Determine the [X, Y] coordinate at the center of the cell enclosing the given text.  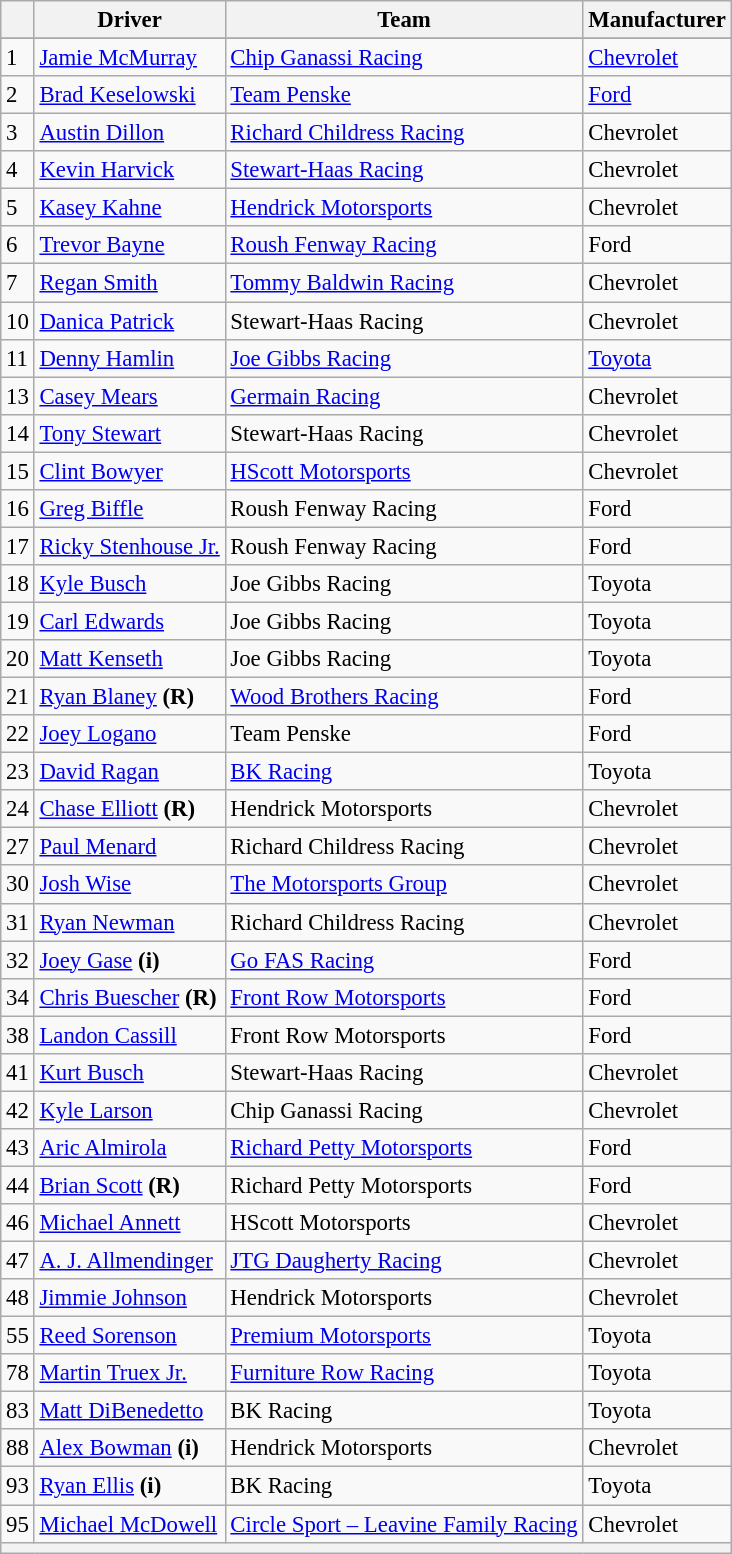
Kyle Busch [130, 584]
41 [18, 1073]
Ricky Stenhouse Jr. [130, 546]
20 [18, 659]
Michael McDowell [130, 1524]
Brad Keselowski [130, 95]
Kevin Harvick [130, 170]
Manufacturer [657, 20]
18 [18, 584]
Driver [130, 20]
16 [18, 509]
24 [18, 809]
95 [18, 1524]
Ryan Blaney (R) [130, 697]
6 [18, 245]
46 [18, 1223]
55 [18, 1336]
Paul Menard [130, 847]
13 [18, 396]
Trevor Bayne [130, 245]
Landon Cassill [130, 1035]
93 [18, 1486]
Clint Bowyer [130, 471]
Germain Racing [404, 396]
Ryan Ellis (i) [130, 1486]
Regan Smith [130, 283]
Joey Gase (i) [130, 960]
42 [18, 1110]
Ryan Newman [130, 922]
Alex Bowman (i) [130, 1449]
30 [18, 885]
Josh Wise [130, 885]
27 [18, 847]
A. J. Allmendinger [130, 1261]
23 [18, 772]
15 [18, 471]
Aric Almirola [130, 1148]
Go FAS Racing [404, 960]
Martin Truex Jr. [130, 1373]
78 [18, 1373]
The Motorsports Group [404, 885]
Carl Edwards [130, 621]
Team [404, 20]
Denny Hamlin [130, 358]
31 [18, 922]
Kyle Larson [130, 1110]
5 [18, 208]
Furniture Row Racing [404, 1373]
3 [18, 133]
JTG Daugherty Racing [404, 1261]
Greg Biffle [130, 509]
Danica Patrick [130, 321]
48 [18, 1298]
Austin Dillon [130, 133]
Casey Mears [130, 396]
7 [18, 283]
21 [18, 697]
Reed Sorenson [130, 1336]
19 [18, 621]
4 [18, 170]
14 [18, 433]
Michael Annett [130, 1223]
Tony Stewart [130, 433]
1 [18, 58]
88 [18, 1449]
44 [18, 1185]
Joey Logano [130, 734]
17 [18, 546]
Premium Motorsports [404, 1336]
38 [18, 1035]
Tommy Baldwin Racing [404, 283]
Brian Scott (R) [130, 1185]
Kasey Kahne [130, 208]
47 [18, 1261]
2 [18, 95]
34 [18, 997]
Kurt Busch [130, 1073]
David Ragan [130, 772]
Circle Sport – Leavine Family Racing [404, 1524]
83 [18, 1411]
11 [18, 358]
Chase Elliott (R) [130, 809]
Matt DiBenedetto [130, 1411]
Matt Kenseth [130, 659]
10 [18, 321]
22 [18, 734]
Jamie McMurray [130, 58]
Chris Buescher (R) [130, 997]
Jimmie Johnson [130, 1298]
Wood Brothers Racing [404, 697]
43 [18, 1148]
32 [18, 960]
